For the text-containing cell, return its midpoint in [x, y] coordinate format. 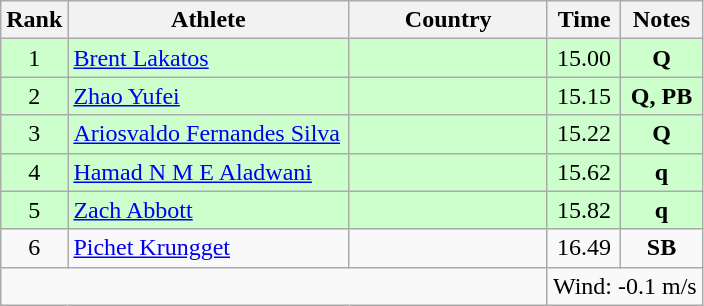
Hamad N M E Aladwani [208, 172]
16.49 [584, 248]
2 [34, 96]
Brent Lakatos [208, 58]
1 [34, 58]
Athlete [208, 20]
15.62 [584, 172]
Zach Abbott [208, 210]
Wind: -0.1 m/s [624, 286]
5 [34, 210]
Q, PB [662, 96]
Pichet Krungget [208, 248]
4 [34, 172]
15.82 [584, 210]
Time [584, 20]
6 [34, 248]
15.00 [584, 58]
Notes [662, 20]
Ariosvaldo Fernandes Silva [208, 134]
Rank [34, 20]
15.22 [584, 134]
15.15 [584, 96]
Country [448, 20]
SB [662, 248]
3 [34, 134]
Zhao Yufei [208, 96]
